Capture the cell that displays the provided text and extract its (x, y) central coordinate. 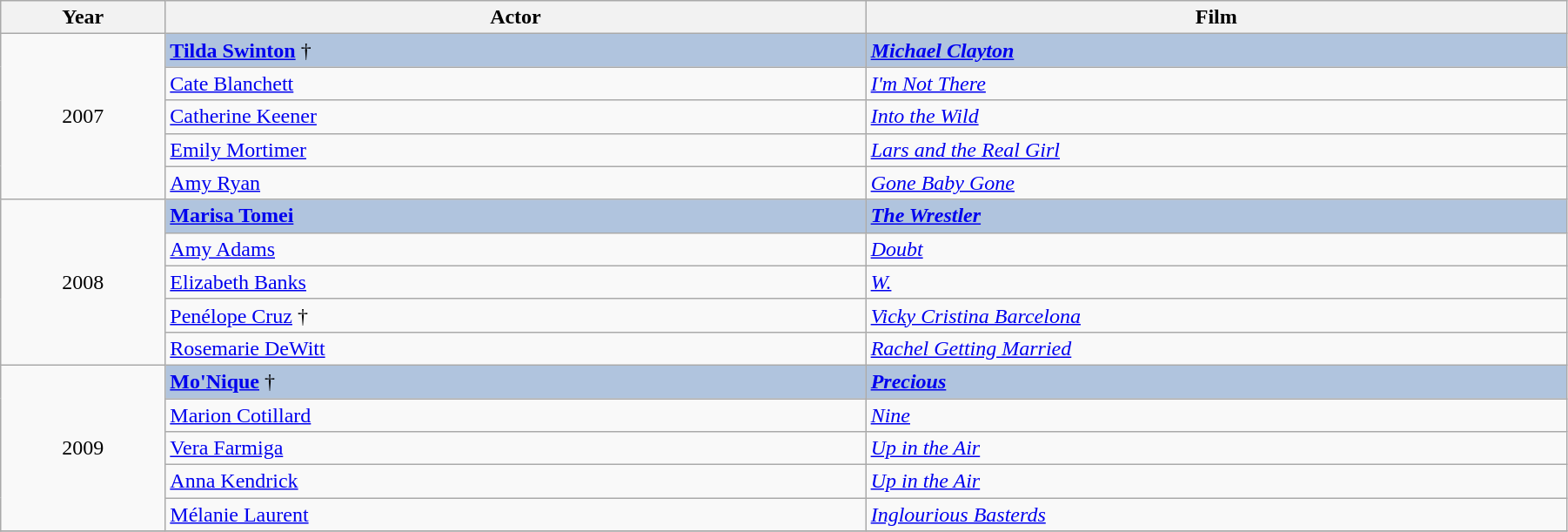
Penélope Cruz † (515, 315)
Marion Cotillard (515, 415)
Precious (1216, 381)
Marisa Tomei (515, 216)
Gone Baby Gone (1216, 183)
Mo'Nique † (515, 381)
Lars and the Real Girl (1216, 150)
Doubt (1216, 249)
Year (84, 17)
2007 (84, 117)
Michael Clayton (1216, 51)
Rachel Getting Married (1216, 348)
Catherine Keener (515, 117)
Nine (1216, 415)
Mélanie Laurent (515, 515)
Vera Farmiga (515, 448)
Inglourious Basterds (1216, 515)
Rosemarie DeWitt (515, 348)
I'm Not There (1216, 84)
Amy Adams (515, 249)
Elizabeth Banks (515, 282)
W. (1216, 282)
Actor (515, 17)
2008 (84, 282)
Anna Kendrick (515, 481)
Emily Mortimer (515, 150)
Into the Wild (1216, 117)
Cate Blanchett (515, 84)
2009 (84, 448)
Tilda Swinton † (515, 51)
Film (1216, 17)
The Wrestler (1216, 216)
Vicky Cristina Barcelona (1216, 315)
Amy Ryan (515, 183)
